Return the (X, Y) coordinate for the center point of the cell that contains the specified text.  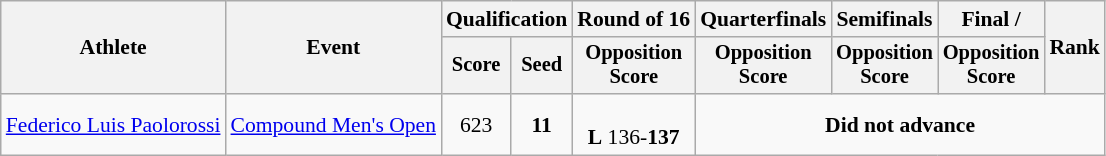
Seed (542, 66)
Athlete (114, 48)
Semifinals (884, 19)
Federico Luis Paolorossi (114, 124)
L 136-137 (634, 124)
Rank (1074, 48)
11 (542, 124)
Score (476, 66)
Did not advance (900, 124)
623 (476, 124)
Event (334, 48)
Qualification (506, 19)
Round of 16 (634, 19)
Quarterfinals (763, 19)
Final / (992, 19)
Compound Men's Open (334, 124)
